Return [X, Y] of the center of cell containing provided text 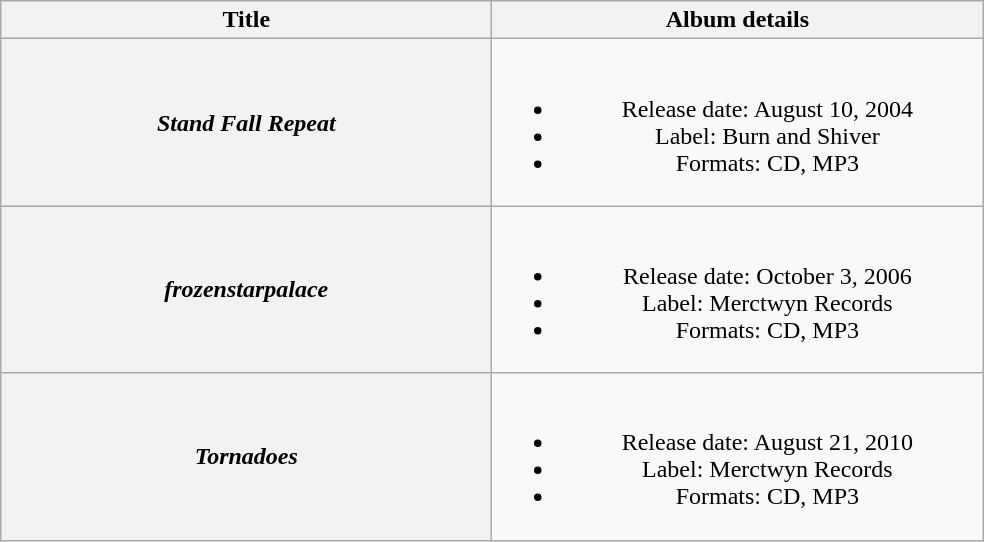
Album details [738, 20]
Release date: October 3, 2006Label: Merctwyn RecordsFormats: CD, MP3 [738, 290]
Release date: August 21, 2010Label: Merctwyn RecordsFormats: CD, MP3 [738, 456]
Title [246, 20]
Release date: August 10, 2004Label: Burn and ShiverFormats: CD, MP3 [738, 122]
Stand Fall Repeat [246, 122]
frozenstarpalace [246, 290]
Tornadoes [246, 456]
